From the cell containing the given text, extract its center point as (X, Y) coordinate. 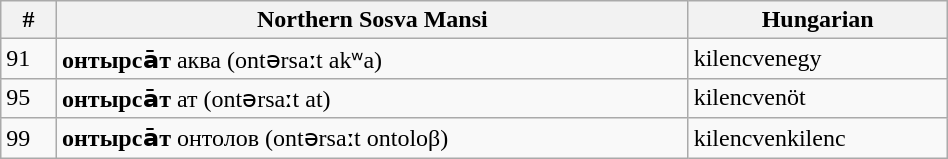
Hungarian (818, 20)
# (29, 20)
kilencvenegy (818, 59)
онтырса̄т ат (ontərsaːt at) (372, 98)
kilencvenöt (818, 98)
91 (29, 59)
Northern Sosva Mansi (372, 20)
95 (29, 98)
kilencvenkilenc (818, 138)
онтырса̄т онтолов (ontərsaːt ontoloβ) (372, 138)
99 (29, 138)
онтырса̄т аква (ontərsaːt akʷa) (372, 59)
